Pinpoint the cell where the given text exists, returning its (X, Y) midpoint coordinate. 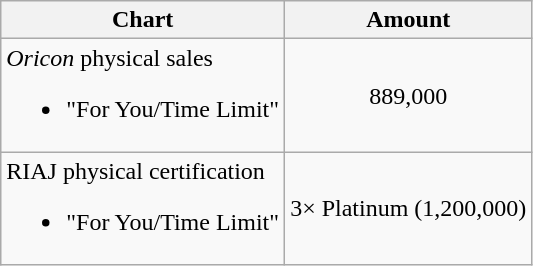
Chart (143, 20)
Oricon physical sales"For You/Time Limit" (143, 96)
889,000 (408, 96)
Amount (408, 20)
RIAJ physical certification"For You/Time Limit" (143, 208)
3× Platinum (1,200,000) (408, 208)
